Return the (X, Y) coordinate for the center point of the cell that contains the specified text.  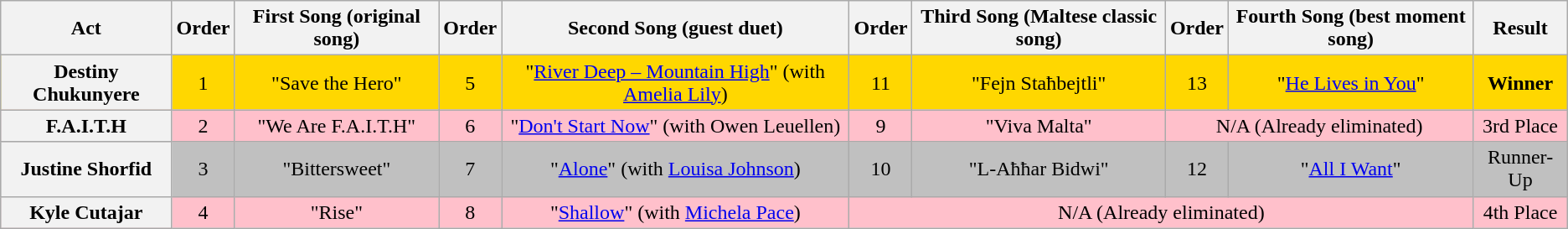
5 (471, 82)
Runner-Up (1520, 169)
"Don't Start Now" (with Owen Leuellen) (675, 126)
First Song (original song) (337, 29)
Justine Shorfid (86, 169)
7 (471, 169)
"Bittersweet" (337, 169)
Winner (1520, 82)
Kyle Cutajar (86, 212)
"We Are F.A.I.T.H" (337, 126)
"Shallow" (with Michela Pace) (675, 212)
"Alone" (with Louisa Johnson) (675, 169)
"Rise" (337, 212)
3rd Place (1520, 126)
"All I Want" (1350, 169)
9 (881, 126)
3 (203, 169)
13 (1196, 82)
10 (881, 169)
11 (881, 82)
2 (203, 126)
Second Song (guest duet) (675, 29)
F.A.I.T.H (86, 126)
12 (1196, 169)
8 (471, 212)
4th Place (1520, 212)
Fourth Song (best moment song) (1350, 29)
"River Deep – Mountain High" (with Amelia Lily) (675, 82)
Destiny Chukunyere (86, 82)
"Save the Hero" (337, 82)
"He Lives in You" (1350, 82)
Third Song (Maltese classic song) (1039, 29)
Act (86, 29)
"Fejn Staħbejtli" (1039, 82)
Result (1520, 29)
"L-Aħħar Bidwi" (1039, 169)
4 (203, 212)
6 (471, 126)
1 (203, 82)
"Viva Malta" (1039, 126)
